Pinpoint the cell where the given text exists, returning its [x, y] midpoint coordinate. 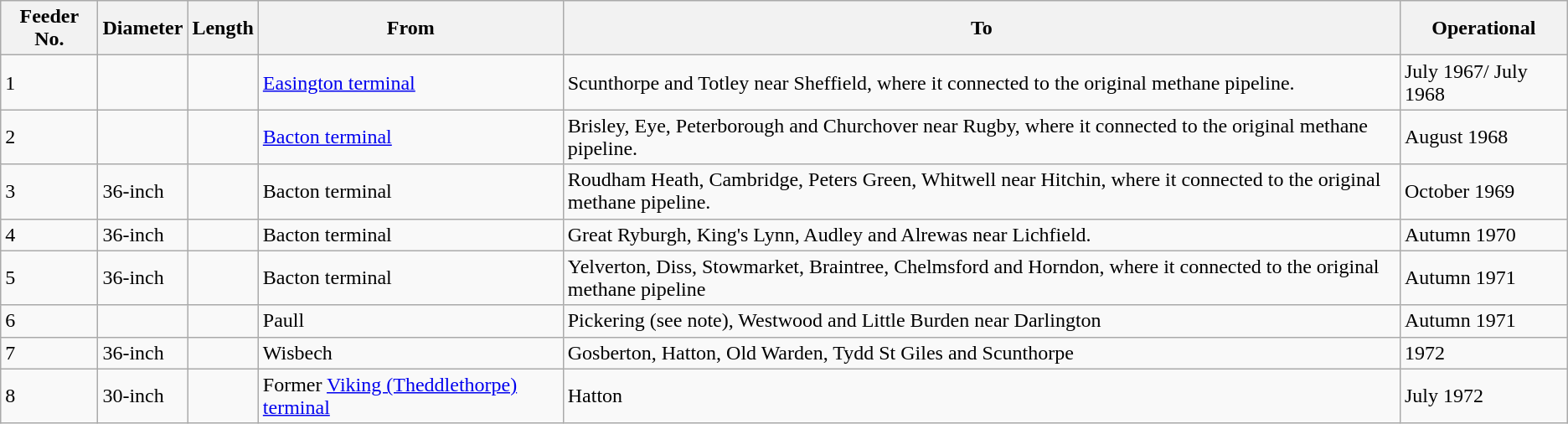
Feeder No. [49, 28]
Hatton [982, 396]
Scunthorpe and Totley near Sheffield, where it connected to the original methane pipeline. [982, 82]
1 [49, 82]
Easington terminal [410, 82]
Wisbech [410, 353]
Former Viking (Theddlethorpe) terminal [410, 396]
July 1967/ July 1968 [1483, 82]
October 1969 [1483, 191]
30-inch [142, 396]
August 1968 [1483, 137]
Brisley, Eye, Peterborough and Churchover near Rugby, where it connected to the original methane pipeline. [982, 137]
Operational [1483, 28]
Great Ryburgh, King's Lynn, Audley and Alrewas near Lichfield. [982, 235]
4 [49, 235]
Yelverton, Diss, Stowmarket, Braintree, Chelmsford and Horndon, where it connected to the original methane pipeline [982, 278]
Length [223, 28]
Roudham Heath, Cambridge, Peters Green, Whitwell near Hitchin, where it connected to the original methane pipeline. [982, 191]
Paull [410, 321]
7 [49, 353]
Pickering (see note), Westwood and Little Burden near Darlington [982, 321]
8 [49, 396]
1972 [1483, 353]
5 [49, 278]
From [410, 28]
2 [49, 137]
Gosberton, Hatton, Old Warden, Tydd St Giles and Scunthorpe [982, 353]
6 [49, 321]
July 1972 [1483, 396]
3 [49, 191]
Diameter [142, 28]
Autumn 1970 [1483, 235]
To [982, 28]
